Return the [x, y] coordinate for the center point of the cell that contains the specified text.  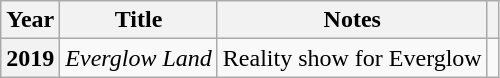
Year [30, 20]
Title [139, 20]
Notes [352, 20]
Reality show for Everglow [352, 58]
2019 [30, 58]
Everglow Land [139, 58]
